Locate the cell with the specified text and output its (x, y) center coordinate. 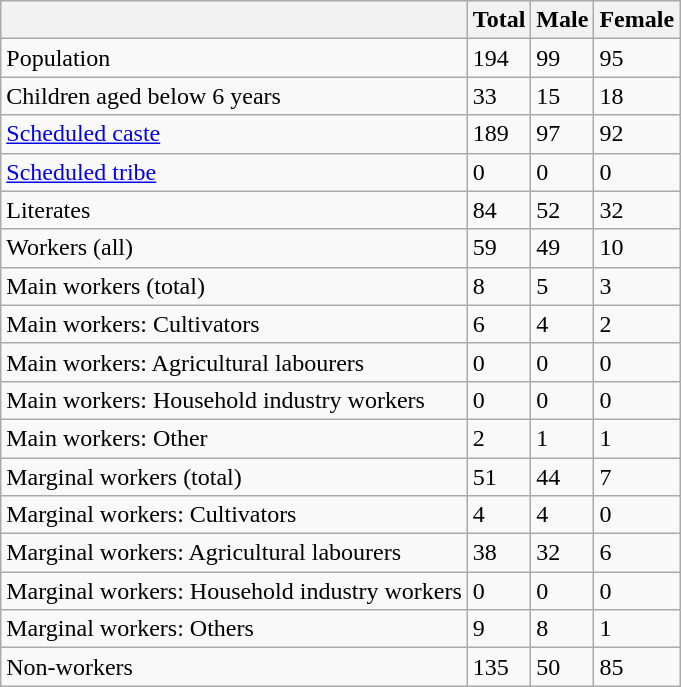
Marginal workers: Household industry workers (234, 591)
33 (499, 96)
Main workers: Household industry workers (234, 400)
51 (499, 477)
49 (562, 248)
7 (637, 477)
97 (562, 134)
52 (562, 210)
Main workers (total) (234, 286)
135 (499, 667)
Male (562, 20)
Marginal workers: Others (234, 629)
Total (499, 20)
9 (499, 629)
44 (562, 477)
84 (499, 210)
Children aged below 6 years (234, 96)
Literates (234, 210)
50 (562, 667)
59 (499, 248)
15 (562, 96)
Main workers: Other (234, 438)
Non-workers (234, 667)
99 (562, 58)
Main workers: Cultivators (234, 324)
194 (499, 58)
18 (637, 96)
Marginal workers: Cultivators (234, 515)
Scheduled tribe (234, 172)
Scheduled caste (234, 134)
Female (637, 20)
Marginal workers: Agricultural labourers (234, 553)
85 (637, 667)
Marginal workers (total) (234, 477)
Population (234, 58)
92 (637, 134)
95 (637, 58)
10 (637, 248)
Main workers: Agricultural labourers (234, 362)
189 (499, 134)
5 (562, 286)
38 (499, 553)
Workers (all) (234, 248)
3 (637, 286)
